Capture the cell that displays the provided text and extract its (X, Y) central coordinate. 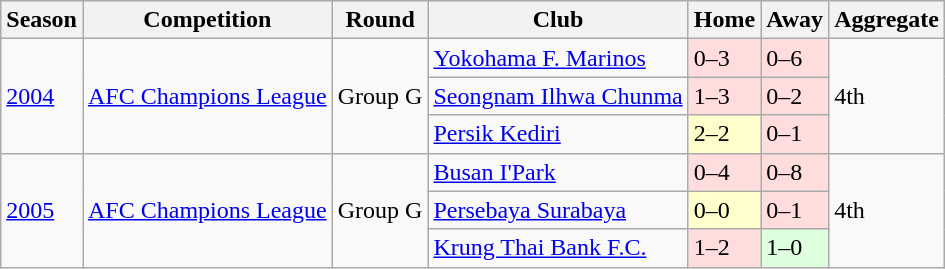
0–0 (724, 210)
Competition (207, 20)
2–2 (724, 134)
Seongnam Ilhwa Chunma (558, 96)
Season (42, 20)
Round (380, 20)
1–3 (724, 96)
Persik Kediri (558, 134)
1–2 (724, 248)
0–8 (795, 172)
Aggregate (887, 20)
Club (558, 20)
0–4 (724, 172)
0–3 (724, 58)
Home (724, 20)
0–2 (795, 96)
2005 (42, 210)
Persebaya Surabaya (558, 210)
2004 (42, 96)
0–6 (795, 58)
Busan I'Park (558, 172)
Away (795, 20)
Krung Thai Bank F.C. (558, 248)
Yokohama F. Marinos (558, 58)
1–0 (795, 248)
